Identify which cell holds the provided text, then report its (X, Y) central coordinate. 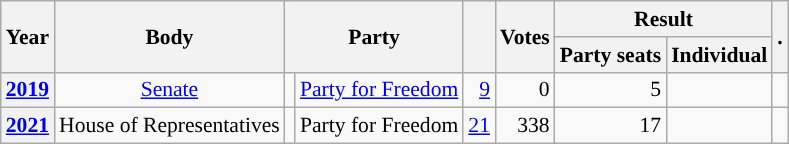
Individual (719, 55)
338 (525, 126)
House of Representatives (170, 126)
Body (170, 36)
5 (610, 90)
0 (525, 90)
Year (28, 36)
. (780, 36)
Result (664, 19)
2021 (28, 126)
2019 (28, 90)
21 (479, 126)
17 (610, 126)
Party (374, 36)
9 (479, 90)
Party seats (610, 55)
Senate (170, 90)
Votes (525, 36)
